From the cell containing the given text, extract its center point as [x, y] coordinate. 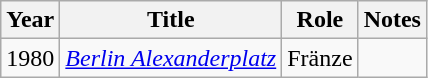
Title [171, 20]
Berlin Alexanderplatz [171, 58]
Notes [392, 20]
Role [320, 20]
1980 [30, 58]
Year [30, 20]
Fränze [320, 58]
